Search for the cell housing the specified text and yield its (X, Y) center coordinate. 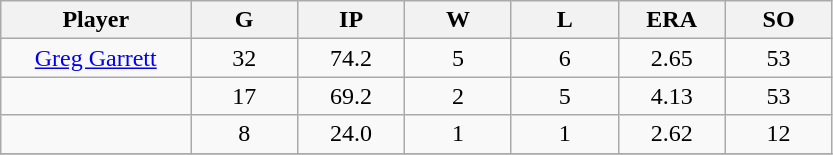
6 (564, 58)
8 (244, 134)
12 (778, 134)
G (244, 20)
SO (778, 20)
2.65 (672, 58)
32 (244, 58)
L (564, 20)
2 (458, 96)
17 (244, 96)
Player (96, 20)
Greg Garrett (96, 58)
4.13 (672, 96)
ERA (672, 20)
24.0 (352, 134)
2.62 (672, 134)
IP (352, 20)
69.2 (352, 96)
74.2 (352, 58)
W (458, 20)
